From the cell containing the given text, extract its center point as [x, y] coordinate. 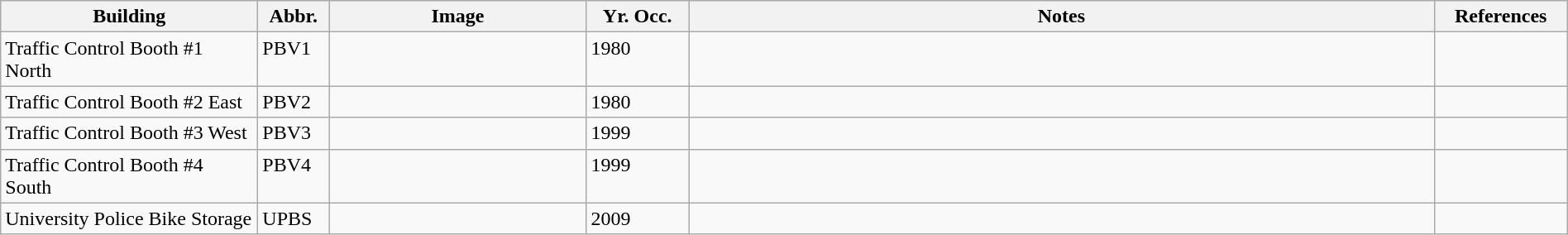
Notes [1061, 17]
PBV1 [294, 60]
Traffic Control Booth #2 East [129, 102]
University Police Bike Storage [129, 218]
Traffic Control Booth #4 South [129, 175]
Building [129, 17]
2009 [638, 218]
Abbr. [294, 17]
Traffic Control Booth #3 West [129, 133]
Traffic Control Booth #1 North [129, 60]
PBV2 [294, 102]
Image [458, 17]
PBV4 [294, 175]
UPBS [294, 218]
Yr. Occ. [638, 17]
PBV3 [294, 133]
References [1500, 17]
